Return (X, Y) of the center of cell containing provided text 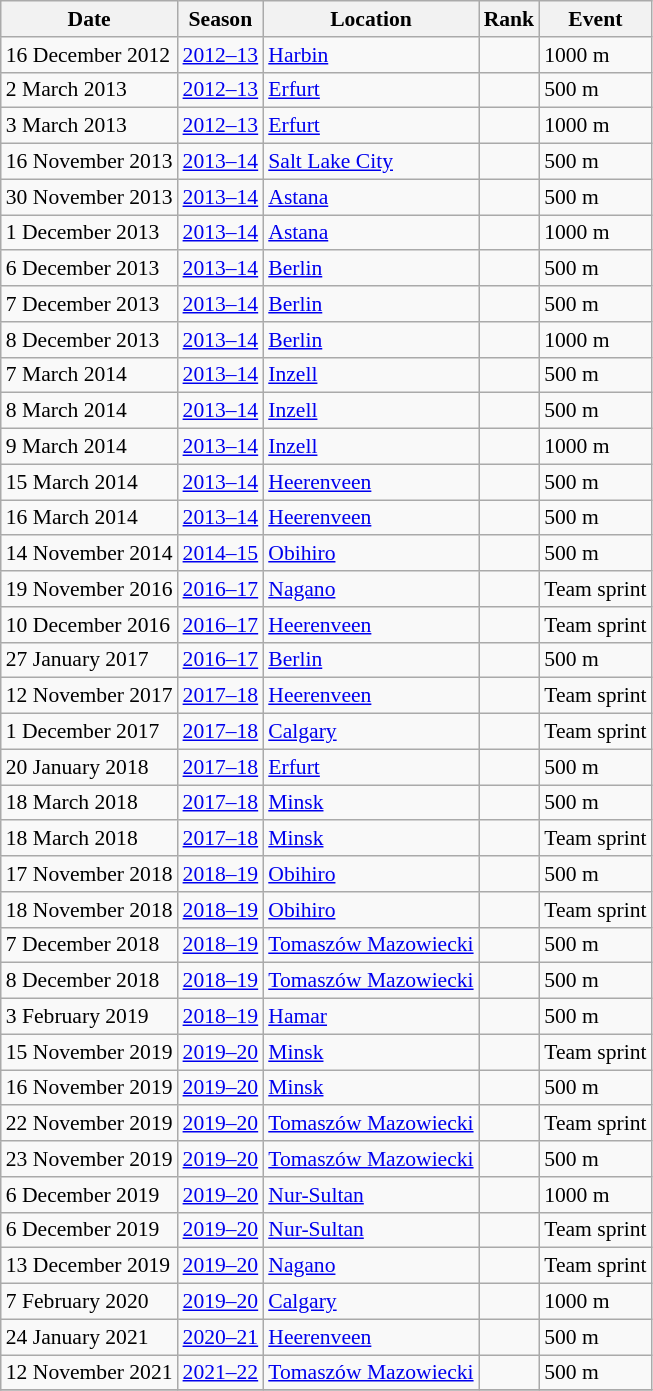
18 November 2018 (90, 910)
16 March 2014 (90, 518)
1 December 2013 (90, 233)
14 November 2014 (90, 554)
7 March 2014 (90, 375)
8 March 2014 (90, 411)
23 November 2019 (90, 1159)
Date (90, 19)
8 December 2018 (90, 981)
2 March 2013 (90, 90)
15 March 2014 (90, 482)
13 December 2019 (90, 1266)
6 December 2013 (90, 269)
19 November 2016 (90, 589)
2014–15 (221, 554)
Harbin (370, 55)
8 December 2013 (90, 340)
15 November 2019 (90, 1052)
Rank (510, 19)
10 December 2016 (90, 625)
12 November 2017 (90, 696)
2021–22 (221, 1373)
Location (370, 19)
Event (595, 19)
17 November 2018 (90, 874)
7 December 2013 (90, 304)
16 November 2013 (90, 162)
Salt Lake City (370, 162)
16 December 2012 (90, 55)
3 March 2013 (90, 126)
Hamar (370, 1017)
Season (221, 19)
1 December 2017 (90, 732)
9 March 2014 (90, 447)
2020–21 (221, 1337)
27 January 2017 (90, 660)
7 February 2020 (90, 1302)
16 November 2019 (90, 1088)
20 January 2018 (90, 767)
22 November 2019 (90, 1124)
12 November 2021 (90, 1373)
3 February 2019 (90, 1017)
24 January 2021 (90, 1337)
7 December 2018 (90, 945)
30 November 2013 (90, 197)
